Scan for the cell matching the given text and deliver its (x, y) coordinate at center. 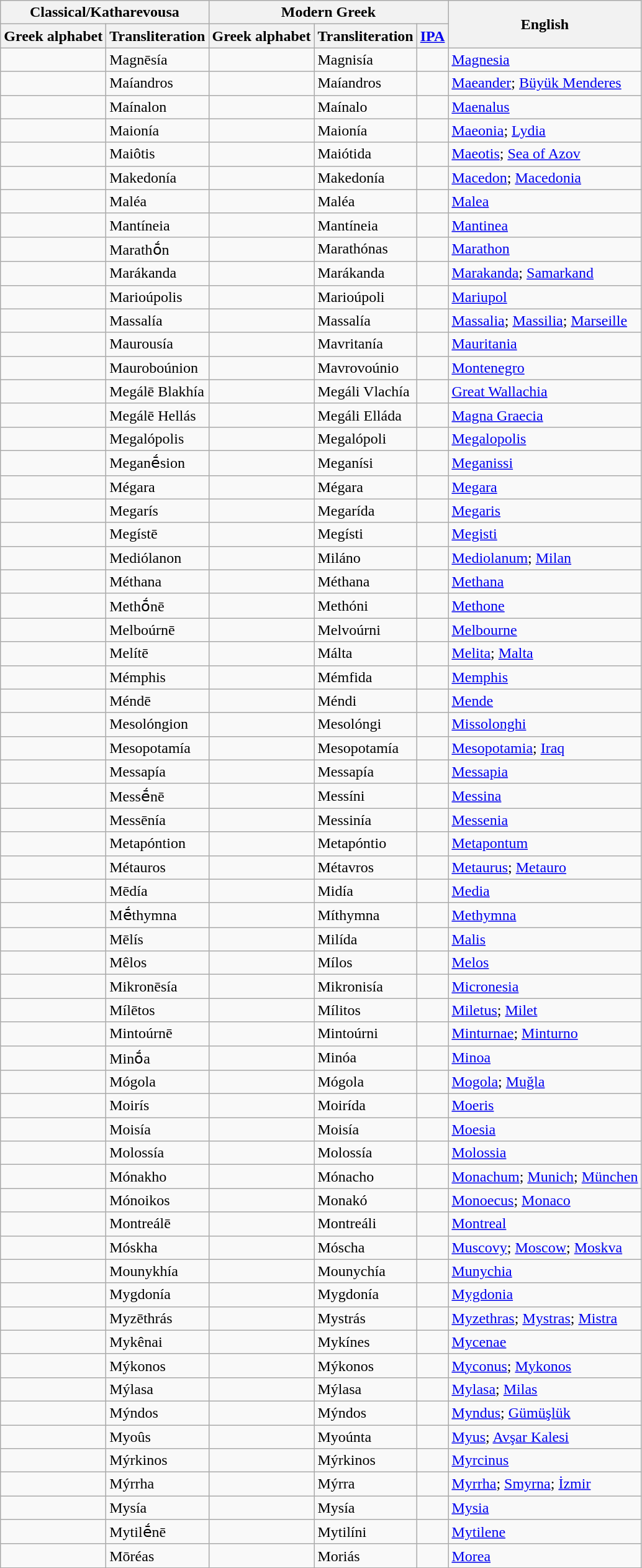
Minṓa (158, 1058)
Marathónas (365, 249)
Megarída (365, 511)
Messíni (365, 796)
Micronesia (545, 987)
Megalopolis (545, 439)
Macedon; Macedonia (545, 178)
Mytilene (545, 1532)
Milída (365, 939)
Myndus; Gümüşlük (545, 1413)
Mediólanon (158, 558)
Malea (545, 201)
Moeris (545, 1106)
Messenia (545, 820)
Minóa (365, 1058)
Mounykhía (158, 1271)
Mesolóngion (158, 724)
Mystrás (365, 1318)
Marathṓn (158, 249)
Meganísi (365, 463)
Mémphis (158, 677)
Melítē (158, 654)
Media (545, 891)
Mavritanía (365, 344)
Metapontum (545, 844)
Montreal (545, 1224)
Maurousía (158, 344)
Mauritania (545, 344)
Mintoúrni (365, 1034)
Magna Graecia (545, 415)
Messḗnē (158, 796)
Muscovy; Moscow; Moskva (545, 1247)
Moriás (365, 1556)
Magnēsía (158, 60)
Metaurus; Metauro (545, 867)
Mauroboúnion (158, 368)
Great Wallachia (545, 391)
Monachum; Munich; München (545, 1177)
Megáli Elláda (365, 415)
Mycenae (545, 1342)
Mygdonia (545, 1295)
Munychia (545, 1271)
Methóni (365, 606)
Mavrovoúnio (365, 368)
Mêlos (158, 963)
Marioúpolis (158, 297)
Mónakho (158, 1177)
Mantinea (545, 225)
Mintoúrnē (158, 1034)
Mónacho (365, 1177)
Mílitos (365, 1010)
Mende (545, 701)
Maeonia; Lydia (545, 130)
Mōréas (158, 1556)
Melos (545, 963)
Mytilíni (365, 1532)
Myconus; Mykonos (545, 1365)
Morea (545, 1556)
Magnesia (545, 60)
Midía (365, 891)
Massalia; Massilia; Marseille (545, 321)
Messina (545, 796)
Megalópolis (158, 439)
Marakanda; Samarkand (545, 273)
Messēnía (158, 820)
Mýrra (365, 1484)
Mónoikos (158, 1200)
Megalópoli (365, 439)
Megáli Vlachía (365, 391)
Megara (545, 487)
Maeotis; Sea of Azov (545, 154)
Míthymna (365, 915)
Montenegro (545, 368)
Memphis (545, 677)
Myus; Avşar Kalesi (545, 1437)
Méndi (365, 701)
Maiôtis (158, 154)
Métauros (158, 867)
Marathon (545, 249)
Megisti (545, 534)
Megálē Blakhía (158, 391)
Mykínes (365, 1342)
Méndē (158, 701)
Methone (545, 606)
Myoúnta (365, 1437)
Missolonghi (545, 724)
Mýrrha (158, 1484)
Maínalo (365, 107)
Myzēthrás (158, 1318)
Meganḗsion (158, 463)
Miláno (365, 558)
Myoûs (158, 1437)
Messinía (365, 820)
Mílos (365, 963)
English (545, 24)
Messapia (545, 772)
Malis (545, 939)
Mesolóngi (365, 724)
Melvoúrni (365, 630)
Myrrha; Smyrna; İzmir (545, 1484)
Monakó (365, 1200)
Maiótida (365, 154)
Mílētos (158, 1010)
Methana (545, 581)
Mounychía (365, 1271)
Megístē (158, 534)
Mēlís (158, 939)
Megísti (365, 534)
Methymna (545, 915)
Moirís (158, 1106)
Moirída (365, 1106)
Modern Greek (328, 12)
Megarís (158, 511)
Mesopotamia; Iraq (545, 748)
Montreálē (158, 1224)
Melita; Malta (545, 654)
Mogola; Muğla (545, 1082)
IPA (432, 36)
Megálē Hellás (158, 415)
Mēdía (158, 891)
Megaris (545, 511)
Magnisía (365, 60)
Mémfida (365, 677)
Metapóntio (365, 844)
Mikronisía (365, 987)
Mysia (545, 1508)
Moesia (545, 1129)
Marioúpoli (365, 297)
Métavros (365, 867)
Methṓnē (158, 606)
Maínalon (158, 107)
Maenalus (545, 107)
Móscha (365, 1247)
Monoecus; Monaco (545, 1200)
Maeander; Büyük Menderes (545, 83)
Myzethras; Mystras; Mistra (545, 1318)
Minoa (545, 1058)
Molossia (545, 1153)
Mḗthymna (158, 915)
Montreáli (365, 1224)
Mariupol (545, 297)
Myrcinus (545, 1461)
Miletus; Milet (545, 1010)
Metapóntion (158, 844)
Mykênai (158, 1342)
Mylasa; Milas (545, 1389)
Melbourne (545, 630)
Móskha (158, 1247)
Mikronēsía (158, 987)
Meganissi (545, 463)
Málta (365, 654)
Melboúrnē (158, 630)
Classical/Katharevousa (104, 12)
Mytilḗnē (158, 1532)
Minturnae; Minturno (545, 1034)
Mediolanum; Milan (545, 558)
